Search for the cell housing the specified text and yield its [X, Y] center coordinate. 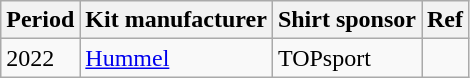
TOPsport [346, 58]
Shirt sponsor [346, 20]
Period [40, 20]
Ref [446, 20]
Hummel [176, 58]
2022 [40, 58]
Kit manufacturer [176, 20]
